For the text-containing cell, return its midpoint in (X, Y) coordinate format. 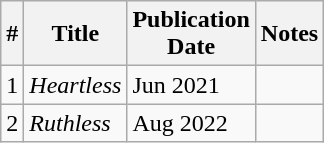
# (12, 34)
PublicationDate (191, 34)
Notes (289, 34)
Ruthless (76, 123)
Title (76, 34)
Heartless (76, 85)
1 (12, 85)
Jun 2021 (191, 85)
Aug 2022 (191, 123)
2 (12, 123)
